Extract the [x, y] coordinate from the center of the cell holding the provided text.  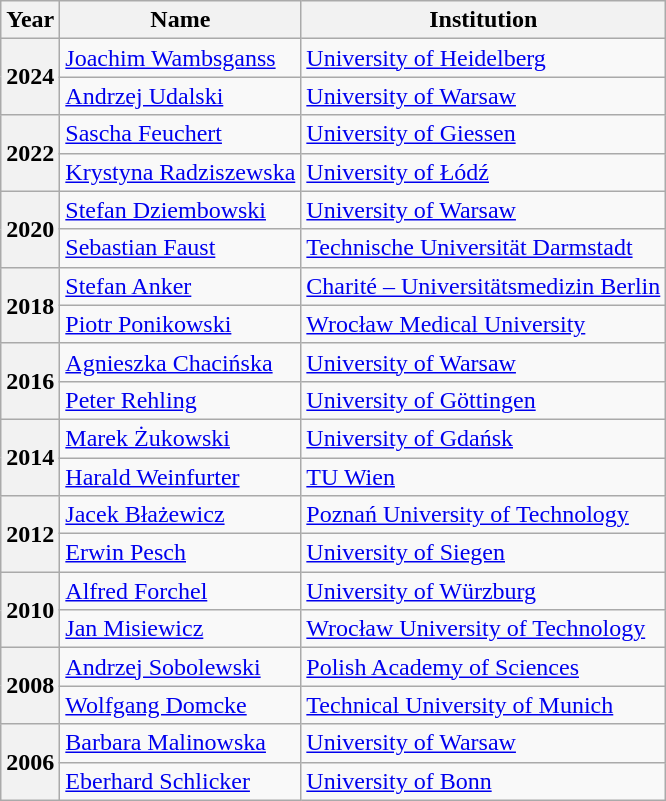
Joachim Wambsganss [180, 58]
University of Würzburg [484, 591]
Stefan Dziembowski [180, 210]
University of Gdańsk [484, 438]
University of Heidelberg [484, 58]
Marek Żukowski [180, 438]
Wolfgang Domcke [180, 705]
Krystyna Radziszewska [180, 172]
Agnieszka Chacińska [180, 362]
Institution [484, 20]
Polish Academy of Sciences [484, 667]
TU Wien [484, 477]
Poznań University of Technology [484, 515]
Wrocław University of Technology [484, 629]
2020 [30, 229]
Harald Weinfurter [180, 477]
Barbara Malinowska [180, 743]
University of Siegen [484, 553]
Andrzej Sobolewski [180, 667]
Eberhard Schlicker [180, 781]
Stefan Anker [180, 286]
University of Bonn [484, 781]
Year [30, 20]
Jan Misiewicz [180, 629]
2024 [30, 77]
Peter Rehling [180, 400]
2016 [30, 381]
University of Giessen [484, 134]
Name [180, 20]
Alfred Forchel [180, 591]
Technical University of Munich [484, 705]
Jacek Błażewicz [180, 515]
Sebastian Faust [180, 248]
Wrocław Medical University [484, 324]
University of Göttingen [484, 400]
2010 [30, 610]
2012 [30, 534]
2022 [30, 153]
Andrzej Udalski [180, 96]
Sascha Feuchert [180, 134]
Erwin Pesch [180, 553]
2006 [30, 762]
2014 [30, 457]
2018 [30, 305]
Piotr Ponikowski [180, 324]
2008 [30, 686]
Technische Universität Darmstadt [484, 248]
University of Łódź [484, 172]
Charité – Universitätsmedizin Berlin [484, 286]
